Return (x, y) of the center of cell containing provided text 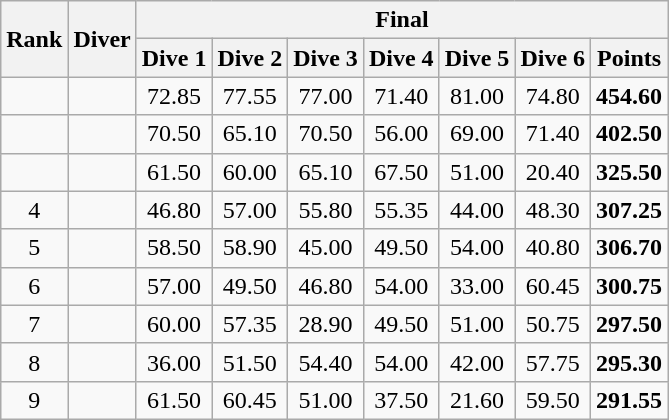
45.00 (326, 248)
51.50 (250, 362)
57.35 (250, 324)
21.60 (477, 400)
44.00 (477, 210)
295.30 (630, 362)
300.75 (630, 286)
Dive 3 (326, 58)
36.00 (174, 362)
67.50 (401, 172)
Dive 5 (477, 58)
307.25 (630, 210)
28.90 (326, 324)
20.40 (553, 172)
7 (34, 324)
58.90 (250, 248)
50.75 (553, 324)
291.55 (630, 400)
57.75 (553, 362)
40.80 (553, 248)
325.50 (630, 172)
Diver (102, 39)
6 (34, 286)
33.00 (477, 286)
42.00 (477, 362)
81.00 (477, 96)
Dive 2 (250, 58)
Points (630, 58)
77.55 (250, 96)
74.80 (553, 96)
72.85 (174, 96)
306.70 (630, 248)
55.35 (401, 210)
69.00 (477, 134)
55.80 (326, 210)
Rank (34, 39)
77.00 (326, 96)
402.50 (630, 134)
Dive 1 (174, 58)
5 (34, 248)
54.40 (326, 362)
58.50 (174, 248)
454.60 (630, 96)
56.00 (401, 134)
297.50 (630, 324)
8 (34, 362)
9 (34, 400)
Dive 4 (401, 58)
4 (34, 210)
48.30 (553, 210)
Dive 6 (553, 58)
59.50 (553, 400)
Final (402, 20)
37.50 (401, 400)
